Extract the (X, Y) coordinate from the center of the cell holding the provided text.  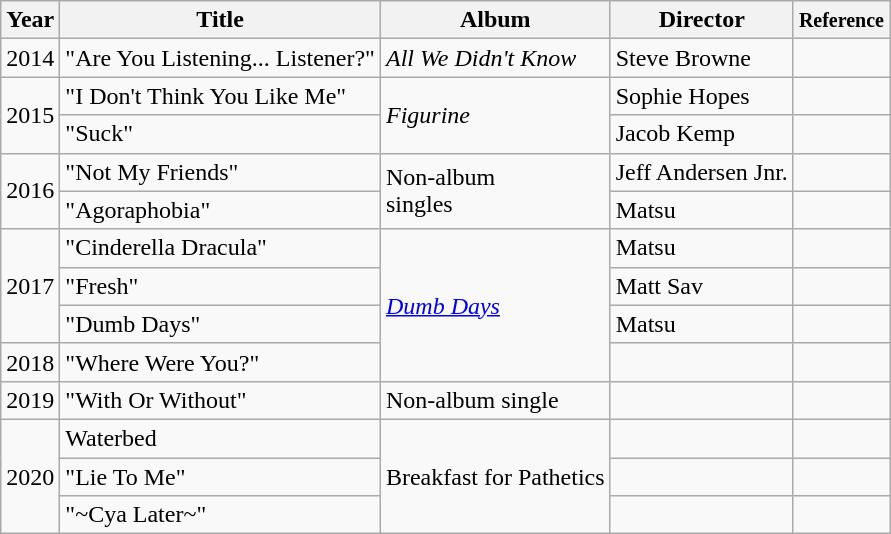
"Not My Friends" (220, 172)
"Are You Listening... Listener?" (220, 58)
2019 (30, 400)
Waterbed (220, 438)
2018 (30, 362)
"I Don't Think You Like Me" (220, 96)
Jacob Kemp (702, 134)
"Suck" (220, 134)
Non-album single (495, 400)
"Where Were You?" (220, 362)
Sophie Hopes (702, 96)
Album (495, 20)
2017 (30, 286)
All We Didn't Know (495, 58)
Breakfast for Pathetics (495, 476)
2015 (30, 115)
Year (30, 20)
Reference (841, 20)
"Lie To Me" (220, 477)
2014 (30, 58)
"Agoraphobia" (220, 210)
Figurine (495, 115)
Jeff Andersen Jnr. (702, 172)
2016 (30, 191)
"With Or Without" (220, 400)
2020 (30, 476)
Steve Browne (702, 58)
Title (220, 20)
Non-albumsingles (495, 191)
Director (702, 20)
"Cinderella Dracula" (220, 248)
"~Cya Later~" (220, 515)
"Dumb Days" (220, 324)
Matt Sav (702, 286)
Dumb Days (495, 305)
"Fresh" (220, 286)
